Pinpoint the cell where the given text exists, returning its [X, Y] midpoint coordinate. 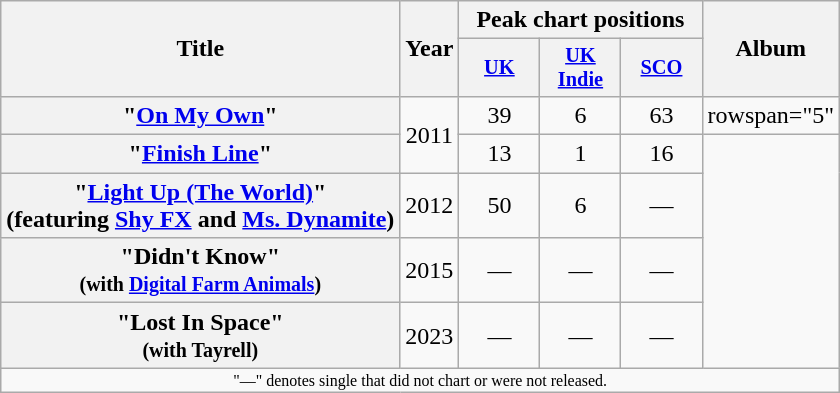
UKIndie [580, 68]
SCO [662, 68]
"On My Own" [200, 115]
39 [500, 115]
16 [662, 154]
Album [771, 49]
1 [580, 154]
13 [500, 154]
UK [500, 68]
"Didn't Know"(with Digital Farm Animals) [200, 270]
Year [430, 49]
2015 [430, 270]
50 [500, 206]
Title [200, 49]
2011 [430, 134]
2023 [430, 336]
"Light Up (The World)"(featuring Shy FX and Ms. Dynamite) [200, 206]
"—" denotes single that did not chart or were not released. [420, 380]
Peak chart positions [580, 20]
"Lost In Space"(with Tayrell) [200, 336]
2012 [430, 206]
63 [662, 115]
rowspan="5" [771, 115]
"Finish Line" [200, 154]
